Find where the given text appears and provide that cell's center as (X, Y) coordinate. 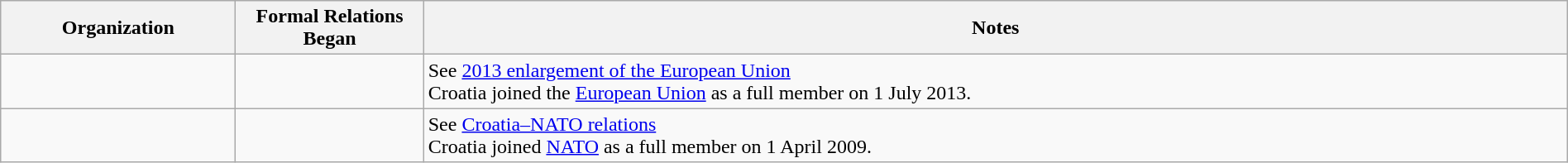
See Croatia–NATO relationsCroatia joined NATO as a full member on 1 April 2009. (996, 136)
See 2013 enlargement of the European UnionCroatia joined the European Union as a full member on 1 July 2013. (996, 81)
Organization (118, 28)
Formal Relations Began (329, 28)
Notes (996, 28)
